Pinpoint the cell where the given text exists, returning its [x, y] midpoint coordinate. 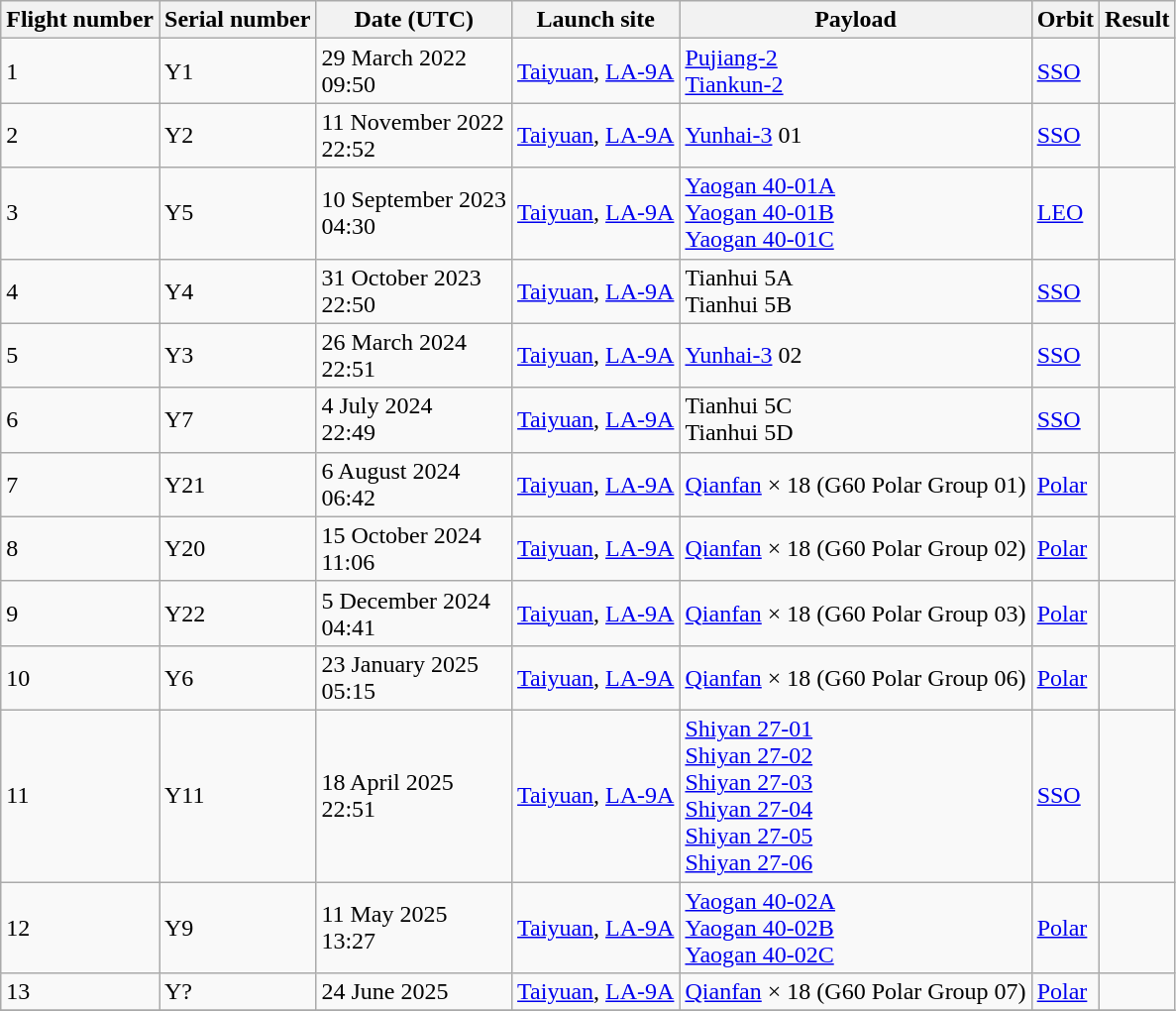
Y4 [237, 291]
3 [80, 213]
11 May 202513:27 [414, 928]
9 [80, 613]
Y11 [237, 795]
23 January 202505:15 [414, 678]
11 November 202222:52 [414, 135]
Qianfan × 18 (G60 Polar Group 02) [856, 549]
Launch site [596, 20]
11 [80, 795]
Result [1137, 20]
6 August 202406:42 [414, 484]
Qianfan × 18 (G60 Polar Group 06) [856, 678]
5 December 202404:41 [414, 613]
7 [80, 484]
24 June 2025 [414, 992]
Y3 [237, 355]
Y22 [237, 613]
12 [80, 928]
10 September 202304:30 [414, 213]
Date (UTC) [414, 20]
5 [80, 355]
Y? [237, 992]
Qianfan × 18 (G60 Polar Group 07) [856, 992]
2 [80, 135]
Y20 [237, 549]
Flight number [80, 20]
Y1 [237, 71]
Yunhai-3 01 [856, 135]
13 [80, 992]
29 March 202209:50 [414, 71]
Tianhui 5CTianhui 5D [856, 420]
Y7 [237, 420]
10 [80, 678]
8 [80, 549]
4 [80, 291]
18 April 202522:51 [414, 795]
Y6 [237, 678]
Orbit [1065, 20]
Yaogan 40-01AYaogan 40-01BYaogan 40-01C [856, 213]
Qianfan × 18 (G60 Polar Group 03) [856, 613]
Y9 [237, 928]
Y2 [237, 135]
Payload [856, 20]
LEO [1065, 213]
Tianhui 5ATianhui 5B [856, 291]
Qianfan × 18 (G60 Polar Group 01) [856, 484]
Shiyan 27-01Shiyan 27-02Shiyan 27-03Shiyan 27-04Shiyan 27-05Shiyan 27-06 [856, 795]
1 [80, 71]
Y21 [237, 484]
26 March 202422:51 [414, 355]
Y5 [237, 213]
Pujiang-2Tiankun-2 [856, 71]
15 October 202411:06 [414, 549]
Yaogan 40-02AYaogan 40-02BYaogan 40-02C [856, 928]
31 October 202322:50 [414, 291]
4 July 202422:49 [414, 420]
Serial number [237, 20]
6 [80, 420]
Yunhai-3 02 [856, 355]
